Search for the cell housing the specified text and yield its [X, Y] center coordinate. 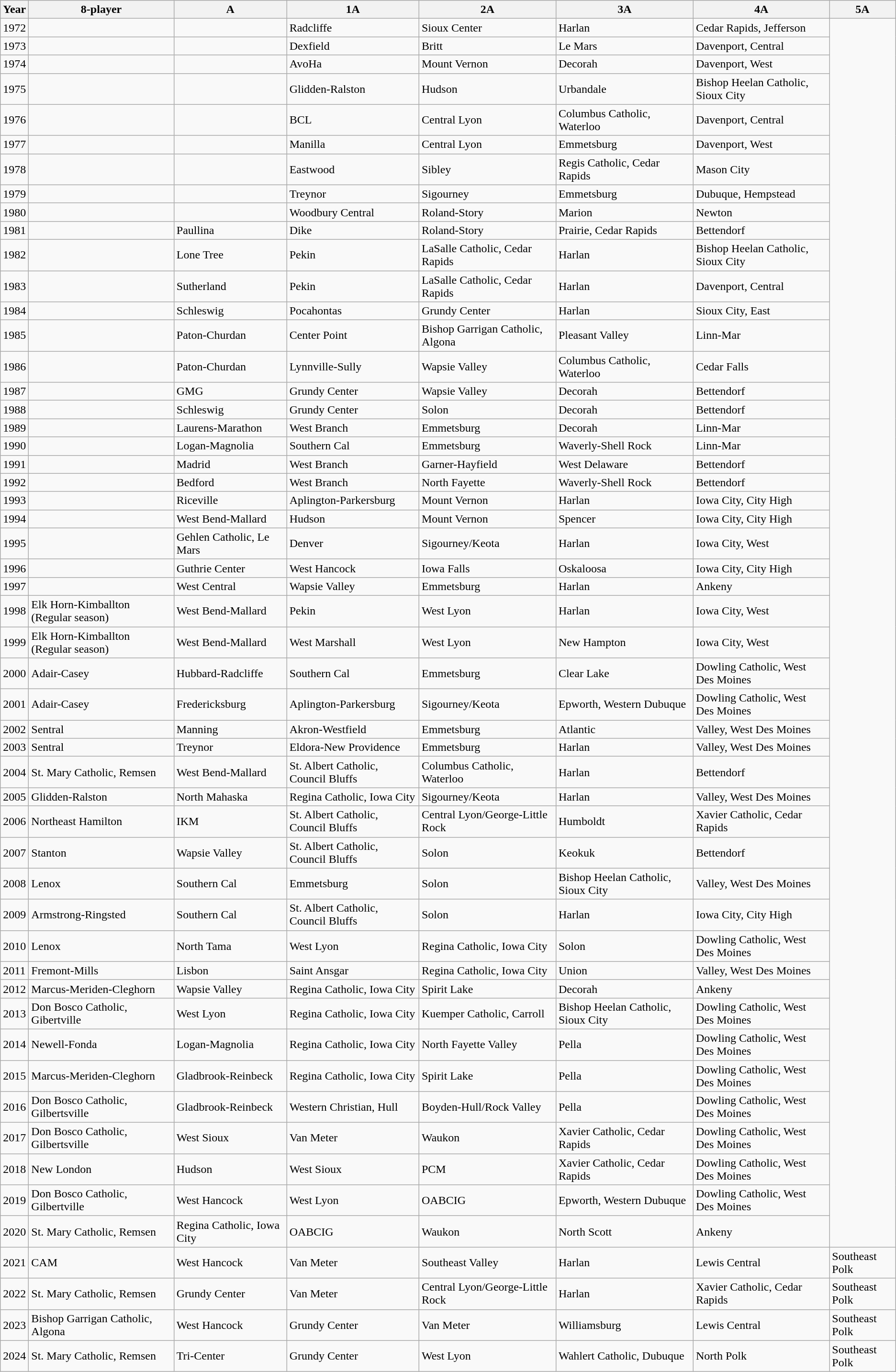
1979 [14, 194]
Akron-Westfield [353, 729]
2013 [14, 1014]
New Hampton [624, 642]
Sioux Center [487, 28]
CAM [101, 1262]
Western Christian, Hull [353, 1107]
Urbandale [624, 89]
Laurens-Marathon [230, 428]
1985 [14, 336]
Spencer [624, 519]
1978 [14, 169]
2000 [14, 674]
1999 [14, 642]
Center Point [353, 336]
1987 [14, 391]
AvoHa [353, 64]
Armstrong-Ringsted [101, 915]
Clear Lake [624, 674]
Don Bosco Catholic, Gibertville [101, 1014]
1996 [14, 568]
2010 [14, 946]
Dexfield [353, 46]
1993 [14, 501]
Kuemper Catholic, Carroll [487, 1014]
Iowa Falls [487, 568]
Paullina [230, 230]
2005 [14, 797]
2018 [14, 1170]
2001 [14, 704]
Woodbury Central [353, 212]
4A [761, 10]
1975 [14, 89]
Madrid [230, 464]
1976 [14, 120]
Year [14, 10]
Le Mars [624, 46]
Marion [624, 212]
Atlantic [624, 729]
Stanton [101, 853]
Pocahontas [353, 311]
North Tama [230, 946]
1984 [14, 311]
Dubuque, Hempstead [761, 194]
North Fayette [487, 482]
2019 [14, 1200]
Eastwood [353, 169]
1980 [14, 212]
Fremont-Mills [101, 970]
Cedar Falls [761, 367]
Cedar Rapids, Jefferson [761, 28]
1974 [14, 64]
2020 [14, 1232]
1988 [14, 410]
2004 [14, 772]
1994 [14, 519]
2014 [14, 1044]
1A [353, 10]
5A [862, 10]
Wahlert Catholic, Dubuque [624, 1356]
Southeast Valley [487, 1262]
2011 [14, 970]
1989 [14, 428]
Sutherland [230, 286]
1981 [14, 230]
2012 [14, 989]
2009 [14, 915]
2023 [14, 1325]
Prairie, Cedar Rapids [624, 230]
Boyden-Hull/Rock Valley [487, 1107]
Eldora-New Providence [353, 747]
1992 [14, 482]
Guthrie Center [230, 568]
Newell-Fonda [101, 1044]
IKM [230, 821]
Newton [761, 212]
West Marshall [353, 642]
Don Bosco Catholic, Gilbertville [101, 1200]
Oskaloosa [624, 568]
West Central [230, 586]
Lynnville-Sully [353, 367]
1991 [14, 464]
1972 [14, 28]
2007 [14, 853]
West Delaware [624, 464]
1977 [14, 145]
1973 [14, 46]
2024 [14, 1356]
2017 [14, 1138]
2006 [14, 821]
Keokuk [624, 853]
New London [101, 1170]
Bedford [230, 482]
1986 [14, 367]
3A [624, 10]
Denver [353, 544]
Gehlen Catholic, Le Mars [230, 544]
Saint Ansgar [353, 970]
BCL [353, 120]
A [230, 10]
Williamsburg [624, 1325]
Fredericksburg [230, 704]
8-player [101, 10]
Garner-Hayfield [487, 464]
North Mahaska [230, 797]
Dike [353, 230]
1983 [14, 286]
2015 [14, 1076]
North Scott [624, 1232]
Sioux City, East [761, 311]
Mason City [761, 169]
Lisbon [230, 970]
Radcliffe [353, 28]
Manning [230, 729]
GMG [230, 391]
Lone Tree [230, 255]
Pleasant Valley [624, 336]
PCM [487, 1170]
1998 [14, 611]
2021 [14, 1262]
2016 [14, 1107]
Northeast Hamilton [101, 821]
2008 [14, 883]
Sibley [487, 169]
Manilla [353, 145]
2002 [14, 729]
Riceville [230, 501]
Tri-Center [230, 1356]
Sigourney [487, 194]
Britt [487, 46]
Regis Catholic, Cedar Rapids [624, 169]
North Polk [761, 1356]
2003 [14, 747]
Union [624, 970]
1990 [14, 446]
1982 [14, 255]
2022 [14, 1294]
Humboldt [624, 821]
1995 [14, 544]
Hubbard-Radcliffe [230, 674]
North Fayette Valley [487, 1044]
1997 [14, 586]
2A [487, 10]
